Find where the given text appears and provide that cell's center as (X, Y) coordinate. 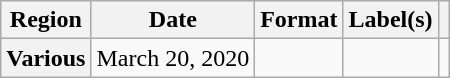
Various (46, 58)
Label(s) (390, 20)
Region (46, 20)
Date (173, 20)
March 20, 2020 (173, 58)
Format (299, 20)
